Return the [X, Y] coordinate for the center point of the cell that contains the specified text.  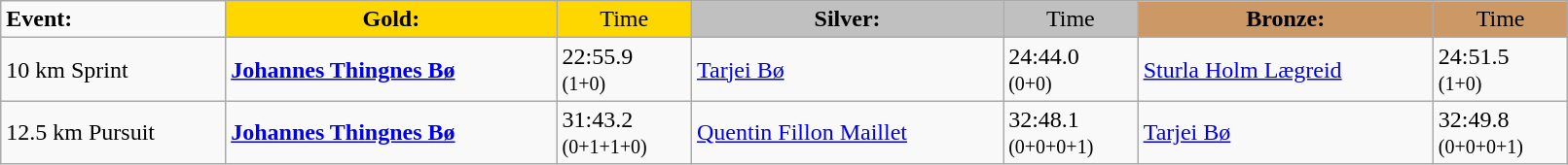
22:55.9(1+0) [624, 70]
Sturla Holm Lægreid [1285, 70]
24:51.5(1+0) [1501, 70]
Event: [113, 19]
Gold: [391, 19]
24:44.0(0+0) [1071, 70]
32:49.8(0+0+0+1) [1501, 132]
12.5 km Pursuit [113, 132]
Silver: [847, 19]
Bronze: [1285, 19]
10 km Sprint [113, 70]
32:48.1(0+0+0+1) [1071, 132]
31:43.2(0+1+1+0) [624, 132]
Quentin Fillon Maillet [847, 132]
